Determine the (x, y) coordinate at the center of the cell enclosing the given text.  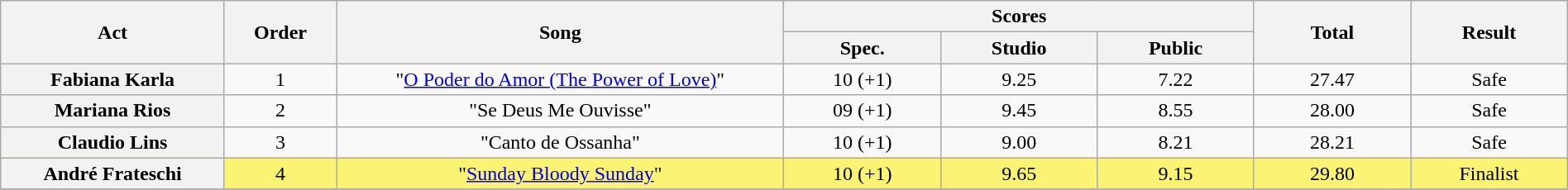
9.00 (1019, 142)
9.25 (1019, 79)
Song (561, 32)
Order (280, 32)
Fabiana Karla (112, 79)
Claudio Lins (112, 142)
"Canto de Ossanha" (561, 142)
4 (280, 173)
9.15 (1176, 173)
3 (280, 142)
8.55 (1176, 111)
28.00 (1331, 111)
29.80 (1331, 173)
Finalist (1489, 173)
André Frateschi (112, 173)
Scores (1019, 17)
Act (112, 32)
7.22 (1176, 79)
27.47 (1331, 79)
9.45 (1019, 111)
2 (280, 111)
28.21 (1331, 142)
Studio (1019, 48)
Mariana Rios (112, 111)
9.65 (1019, 173)
Public (1176, 48)
Result (1489, 32)
Total (1331, 32)
"Se Deus Me Ouvisse" (561, 111)
1 (280, 79)
Spec. (862, 48)
8.21 (1176, 142)
"Sunday Bloody Sunday" (561, 173)
09 (+1) (862, 111)
"O Poder do Amor (The Power of Love)" (561, 79)
